Search for the cell housing the specified text and yield its (X, Y) center coordinate. 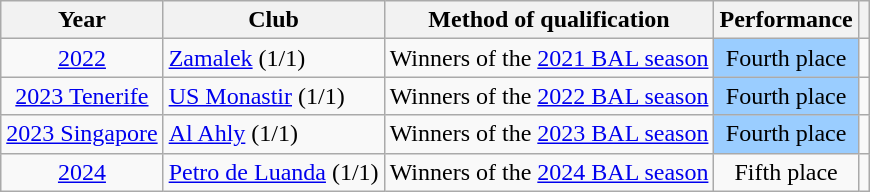
2022 (82, 58)
Winners of the 2022 BAL season (549, 96)
Winners of the 2023 BAL season (549, 134)
Year (82, 20)
Winners of the 2021 BAL season (549, 58)
Method of qualification (549, 20)
2023 Tenerife (82, 96)
Al Ahly (1/1) (274, 134)
Fifth place (786, 172)
Zamalek (1/1) (274, 58)
Petro de Luanda (1/1) (274, 172)
Winners of the 2024 BAL season (549, 172)
US Monastir (1/1) (274, 96)
Performance (786, 20)
2024 (82, 172)
Club (274, 20)
2023 Singapore (82, 134)
